Scan for the cell matching the given text and deliver its (x, y) coordinate at center. 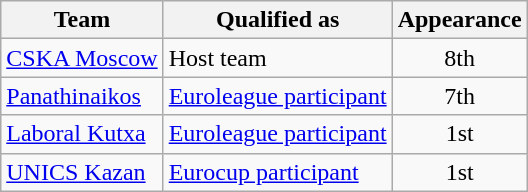
Laboral Kutxa (82, 134)
Host team (278, 58)
CSKA Moscow (82, 58)
UNICS Kazan (82, 172)
Eurocup participant (278, 172)
Team (82, 20)
Qualified as (278, 20)
8th (460, 58)
Appearance (460, 20)
Panathinaikos (82, 96)
7th (460, 96)
